Detect which cell encompasses the target text, then output its (x, y) center coordinate. 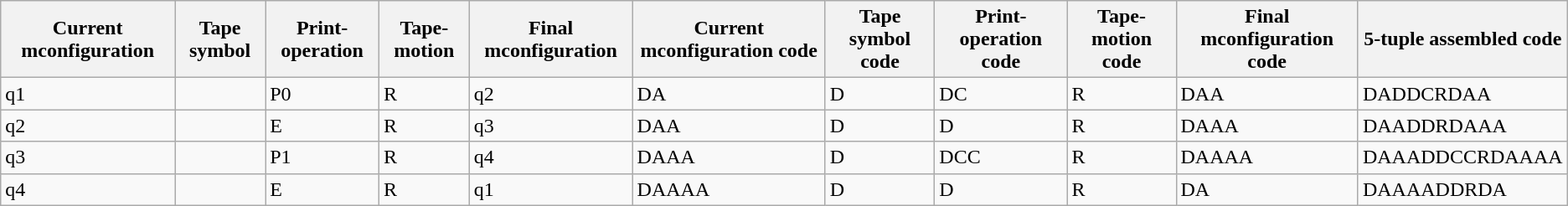
DAAADDCCRDAAAA (1462, 157)
Final mconfiguration (551, 39)
Tape symbol (220, 39)
Current mconfiguration code (729, 39)
P0 (322, 94)
DAADDRDAAA (1462, 126)
Tape-motion (424, 39)
Final mconfiguration code (1266, 39)
5-tuple assembled code (1462, 39)
Tape-motion code (1122, 39)
DC (1001, 94)
Current mconfiguration (88, 39)
P1 (322, 157)
Print-operation code (1001, 39)
DADDCRDAA (1462, 94)
DAAAADDRDA (1462, 189)
Print-operation (322, 39)
Tape symbol code (879, 39)
DCC (1001, 157)
